Identify which cell holds the provided text, then report its (x, y) central coordinate. 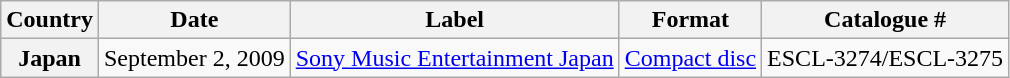
ESCL-3274/ESCL-3275 (886, 58)
Catalogue # (886, 20)
Date (194, 20)
Compact disc (690, 58)
Country (50, 20)
Japan (50, 58)
September 2, 2009 (194, 58)
Sony Music Entertainment Japan (454, 58)
Label (454, 20)
Format (690, 20)
